Search for the cell housing the specified text and yield its [x, y] center coordinate. 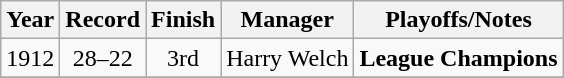
3rd [184, 58]
Finish [184, 20]
Year [30, 20]
28–22 [103, 58]
Record [103, 20]
League Champions [458, 58]
1912 [30, 58]
Manager [288, 20]
Harry Welch [288, 58]
Playoffs/Notes [458, 20]
